Detect which cell encompasses the target text, then output its [x, y] center coordinate. 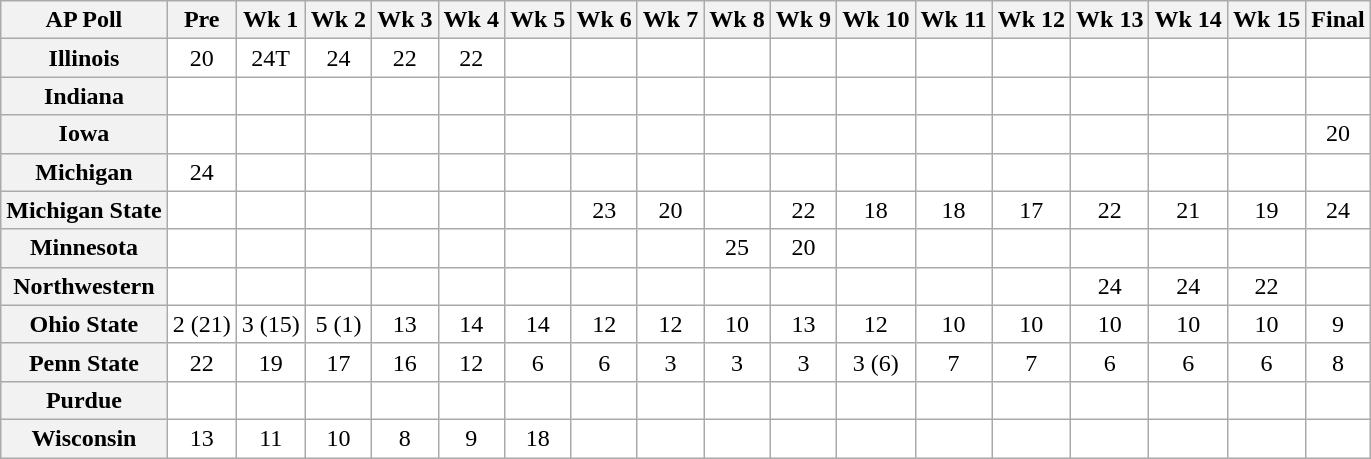
Penn State [84, 362]
21 [1188, 210]
AP Poll [84, 20]
Northwestern [84, 286]
Wk 10 [876, 20]
Michigan State [84, 210]
Final [1338, 20]
3 (6) [876, 362]
24T [270, 58]
Wk 13 [1110, 20]
3 (15) [270, 324]
Wisconsin [84, 438]
Ohio State [84, 324]
Wk 6 [604, 20]
Iowa [84, 134]
Wk 8 [737, 20]
Wk 3 [405, 20]
Michigan [84, 172]
Minnesota [84, 248]
Indiana [84, 96]
Purdue [84, 400]
Wk 7 [670, 20]
Wk 12 [1031, 20]
Wk 2 [338, 20]
Wk 15 [1266, 20]
Pre [202, 20]
5 (1) [338, 324]
Wk 14 [1188, 20]
Wk 5 [537, 20]
25 [737, 248]
2 (21) [202, 324]
Wk 1 [270, 20]
23 [604, 210]
Illinois [84, 58]
Wk 9 [803, 20]
16 [405, 362]
Wk 4 [471, 20]
11 [270, 438]
Wk 11 [954, 20]
